For the text-containing cell, return its midpoint in (x, y) coordinate format. 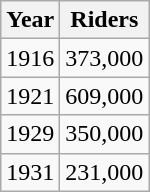
350,000 (104, 134)
1916 (30, 58)
1931 (30, 172)
1929 (30, 134)
231,000 (104, 172)
1921 (30, 96)
609,000 (104, 96)
373,000 (104, 58)
Year (30, 20)
Riders (104, 20)
